Return the (X, Y) coordinate for the center point of the cell that contains the specified text.  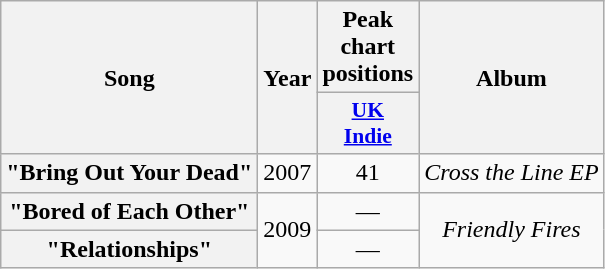
"Bring Out Your Dead" (130, 173)
"Relationships" (130, 249)
"Bored of Each Other" (130, 211)
UKIndie (368, 124)
2007 (288, 173)
41 (368, 173)
Album (512, 78)
Song (130, 78)
Peak chart positions (368, 47)
Friendly Fires (512, 230)
Cross the Line EP (512, 173)
2009 (288, 230)
Year (288, 78)
